Detect which cell encompasses the target text, then output its (X, Y) center coordinate. 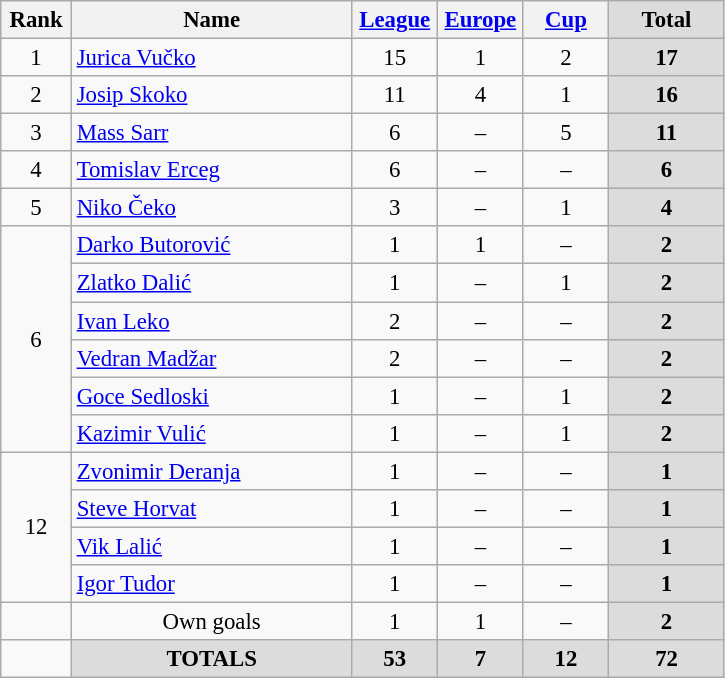
Steve Horvat (212, 509)
53 (395, 659)
TOTALS (212, 659)
Own goals (212, 621)
Zvonimir Deranja (212, 471)
Mass Sarr (212, 133)
Goce Sedloski (212, 396)
72 (667, 659)
Zlatko Dalić (212, 283)
17 (667, 58)
Niko Čeko (212, 208)
League (395, 20)
Vik Lalić (212, 546)
Tomislav Erceg (212, 170)
Darko Butorović (212, 245)
Ivan Leko (212, 321)
Jurica Vučko (212, 58)
Europe (481, 20)
Name (212, 20)
Total (667, 20)
Igor Tudor (212, 584)
7 (481, 659)
Rank (36, 20)
16 (667, 95)
15 (395, 58)
Vedran Madžar (212, 358)
Cup (566, 20)
Josip Skoko (212, 95)
Kazimir Vulić (212, 433)
